Output the (X, Y) coordinate of the center of the cell containing the given text.  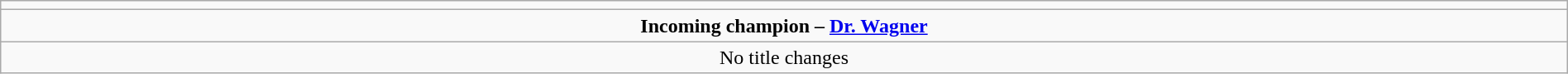
No title changes (784, 57)
Incoming champion – Dr. Wagner (784, 26)
